Return the (X, Y) coordinate for the center point of the cell that contains the specified text.  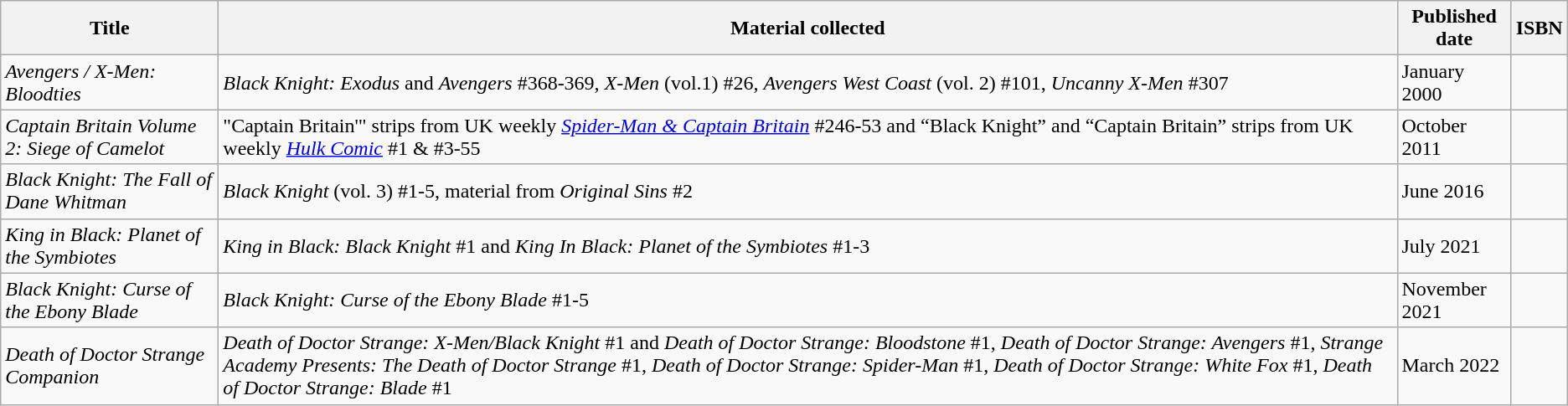
Death of Doctor Strange Companion (110, 366)
June 2016 (1454, 191)
November 2021 (1454, 300)
Material collected (807, 28)
Black Knight: Exodus and Avengers #368-369, X-Men (vol.1) #26, Avengers West Coast (vol. 2) #101, Uncanny X-Men #307 (807, 82)
Title (110, 28)
Black Knight: Curse of the Ebony Blade (110, 300)
Captain Britain Volume 2: Siege of Camelot (110, 137)
Published date (1454, 28)
March 2022 (1454, 366)
King in Black: Planet of the Symbiotes (110, 246)
October 2011 (1454, 137)
January 2000 (1454, 82)
Avengers / X-Men: Bloodties (110, 82)
Black Knight: The Fall of Dane Whitman (110, 191)
Black Knight (vol. 3) #1-5, material from Original Sins #2 (807, 191)
Black Knight: Curse of the Ebony Blade #1-5 (807, 300)
July 2021 (1454, 246)
ISBN (1540, 28)
King in Black: Black Knight #1 and King In Black: Planet of the Symbiotes #1-3 (807, 246)
